Detect which cell encompasses the target text, then output its [x, y] center coordinate. 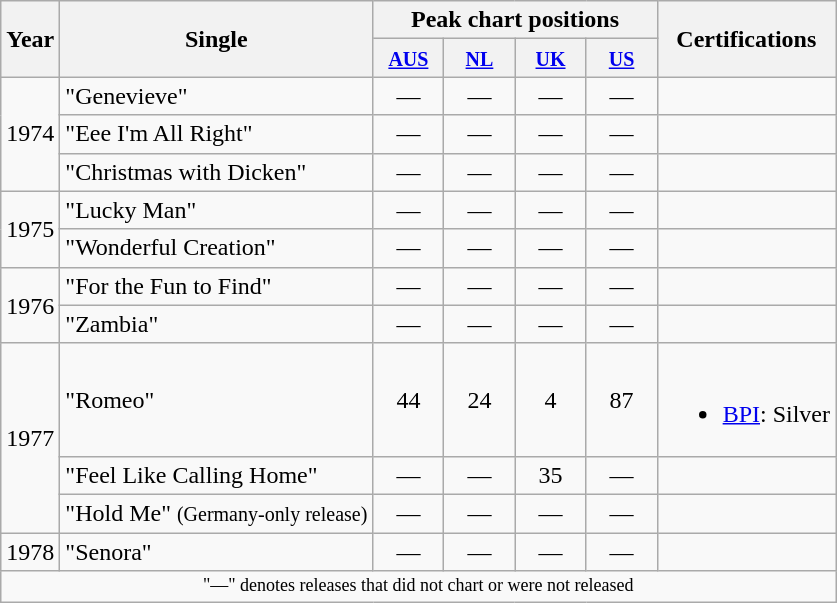
35 [550, 475]
44 [408, 400]
24 [480, 400]
1977 [30, 438]
"Feel Like Calling Home" [216, 475]
"—" denotes releases that did not chart or were not released [418, 586]
4 [550, 400]
"Senora" [216, 551]
UK [550, 58]
Certifications [746, 39]
1974 [30, 134]
Peak chart positions [515, 20]
1976 [30, 305]
US [622, 58]
"Lucky Man" [216, 210]
"Hold Me" (Germany-only release) [216, 513]
1975 [30, 229]
"Christmas with Dicken" [216, 172]
NL [480, 58]
"Wonderful Creation" [216, 248]
"Eee I'm All Right" [216, 134]
Single [216, 39]
1978 [30, 551]
"Genevieve" [216, 96]
"For the Fun to Find" [216, 286]
AUS [408, 58]
87 [622, 400]
"Zambia" [216, 324]
BPI: Silver [746, 400]
Year [30, 39]
"Romeo" [216, 400]
